Find where the given text appears and provide that cell's center as (x, y) coordinate. 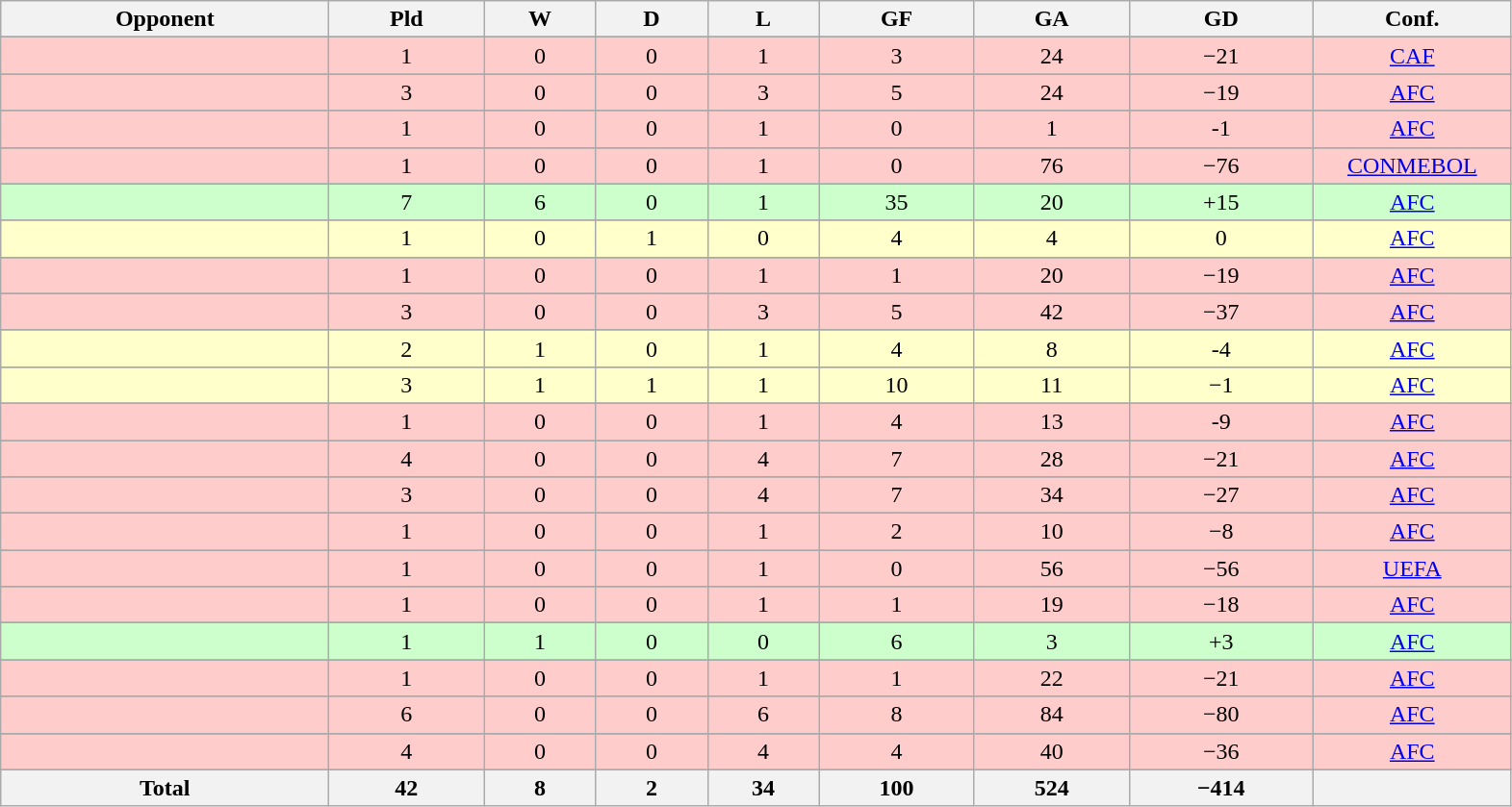
CAF (1412, 56)
56 (1051, 568)
GD (1220, 19)
−414 (1220, 788)
−27 (1220, 495)
Pld (406, 19)
19 (1051, 605)
−37 (1220, 312)
CONMEBOL (1412, 165)
+3 (1220, 642)
−18 (1220, 605)
28 (1051, 459)
−76 (1220, 165)
Total (166, 788)
Opponent (166, 19)
524 (1051, 788)
GA (1051, 19)
−1 (1220, 385)
+15 (1220, 202)
−8 (1220, 532)
11 (1051, 385)
−36 (1220, 751)
84 (1051, 715)
-4 (1220, 348)
Conf. (1412, 19)
40 (1051, 751)
GF (897, 19)
-1 (1220, 129)
76 (1051, 165)
D (652, 19)
13 (1051, 421)
−56 (1220, 568)
W (540, 19)
100 (897, 788)
35 (897, 202)
−80 (1220, 715)
L (763, 19)
-9 (1220, 421)
22 (1051, 678)
UEFA (1412, 568)
